Extract the (x, y) coordinate from the center of the cell holding the provided text.  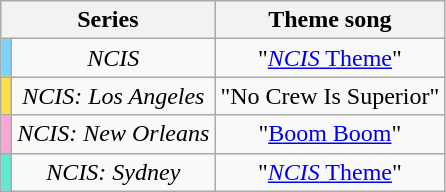
Series (108, 20)
"Boom Boom" (330, 134)
NCIS: New Orleans (114, 134)
NCIS (114, 58)
NCIS: Sydney (114, 172)
"No Crew Is Superior" (330, 96)
NCIS: Los Angeles (114, 96)
Theme song (330, 20)
